Output the [X, Y] coordinate of the center of the cell containing the given text.  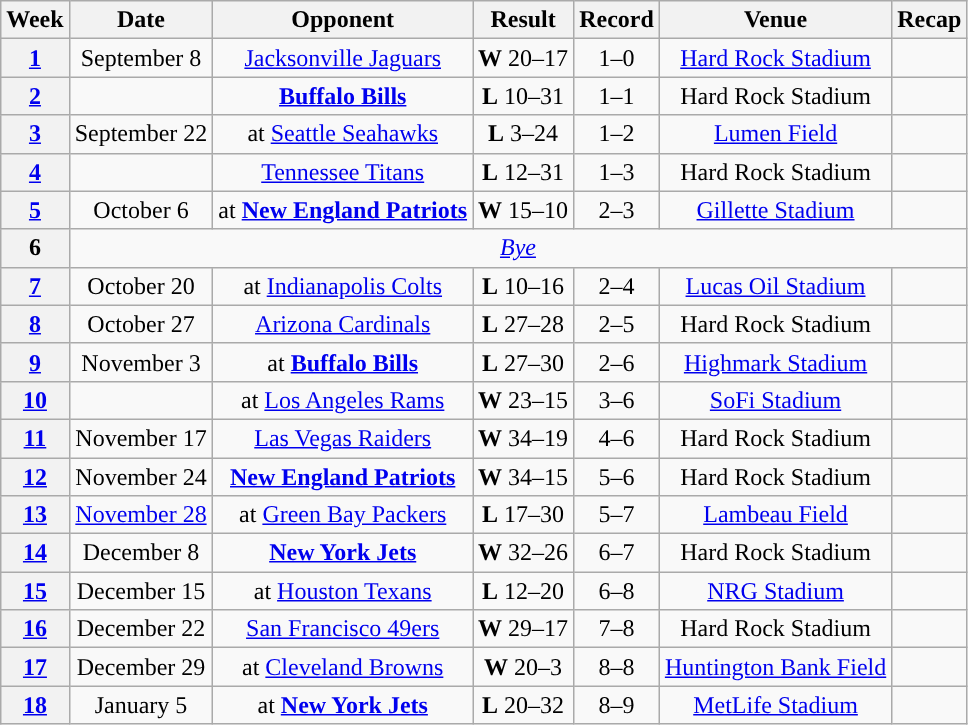
12 [35, 477]
18 [35, 705]
4 [35, 172]
Arizona Cardinals [343, 324]
Buffalo Bills [343, 96]
at Seattle Seahawks [343, 134]
2–3 [617, 210]
7 [35, 286]
1–1 [617, 96]
Recap [930, 20]
10 [35, 400]
L 10–16 [524, 286]
5 [35, 210]
W 29–17 [524, 629]
Las Vegas Raiders [343, 438]
Result [524, 20]
Venue [775, 20]
Date [141, 20]
W 23–15 [524, 400]
1 [35, 58]
September 8 [141, 58]
W 20–17 [524, 58]
1–3 [617, 172]
Record [617, 20]
December 29 [141, 667]
L 27–30 [524, 362]
L 12–31 [524, 172]
L 20–32 [524, 705]
December 8 [141, 553]
Jacksonville Jaguars [343, 58]
Highmark Stadium [775, 362]
W 20–3 [524, 667]
November 17 [141, 438]
3–6 [617, 400]
Bye [518, 248]
L 17–30 [524, 515]
2–5 [617, 324]
6–7 [617, 553]
1–2 [617, 134]
October 27 [141, 324]
14 [35, 553]
2–4 [617, 286]
November 24 [141, 477]
Lucas Oil Stadium [775, 286]
5–6 [617, 477]
13 [35, 515]
8 [35, 324]
Gillette Stadium [775, 210]
at Cleveland Browns [343, 667]
W 15–10 [524, 210]
January 5 [141, 705]
L 3–24 [524, 134]
8–8 [617, 667]
November 28 [141, 515]
MetLife Stadium [775, 705]
at New England Patriots [343, 210]
8–9 [617, 705]
SoFi Stadium [775, 400]
New England Patriots [343, 477]
6–8 [617, 591]
Lambeau Field [775, 515]
3 [35, 134]
11 [35, 438]
7–8 [617, 629]
2 [35, 96]
December 15 [141, 591]
New York Jets [343, 553]
Lumen Field [775, 134]
San Francisco 49ers [343, 629]
W 32–26 [524, 553]
at Los Angeles Rams [343, 400]
October 20 [141, 286]
Huntington Bank Field [775, 667]
October 6 [141, 210]
December 22 [141, 629]
W 34–15 [524, 477]
15 [35, 591]
1–0 [617, 58]
W 34–19 [524, 438]
L 12–20 [524, 591]
6 [35, 248]
at Indianapolis Colts [343, 286]
at Houston Texans [343, 591]
Week [35, 20]
NRG Stadium [775, 591]
September 22 [141, 134]
Tennessee Titans [343, 172]
at New York Jets [343, 705]
L 27–28 [524, 324]
L 10–31 [524, 96]
9 [35, 362]
Opponent [343, 20]
at Buffalo Bills [343, 362]
4–6 [617, 438]
17 [35, 667]
at Green Bay Packers [343, 515]
November 3 [141, 362]
2–6 [617, 362]
5–7 [617, 515]
16 [35, 629]
